For the text-containing cell, return its midpoint in (x, y) coordinate format. 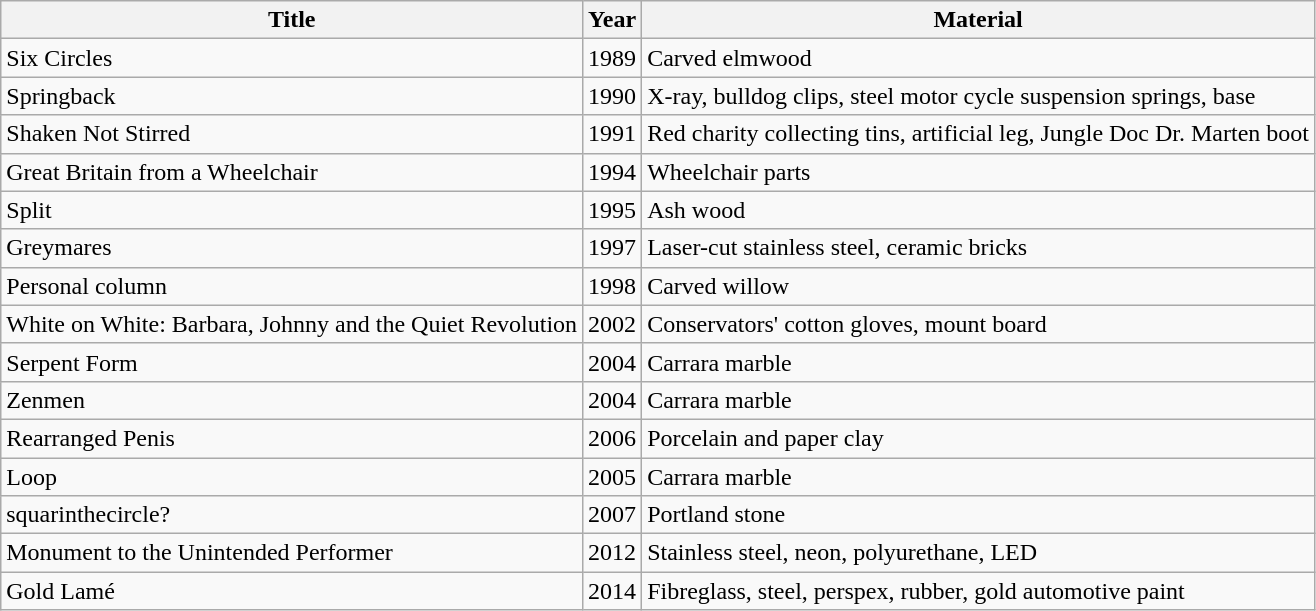
1997 (612, 248)
2006 (612, 438)
Conservators' cotton gloves, mount board (978, 324)
White on White: Barbara, Johnny and the Quiet Revolution (292, 324)
Wheelchair parts (978, 172)
Carved willow (978, 286)
1989 (612, 58)
Loop (292, 477)
Personal column (292, 286)
Stainless steel, neon, polyurethane, LED (978, 553)
Six Circles (292, 58)
Portland stone (978, 515)
1994 (612, 172)
Red charity collecting tins, artificial leg, Jungle Doc Dr. Marten boot (978, 134)
Laser-cut stainless steel, ceramic bricks (978, 248)
Year (612, 20)
1991 (612, 134)
Great Britain from a Wheelchair (292, 172)
Zenmen (292, 400)
Material (978, 20)
Serpent Form (292, 362)
Porcelain and paper clay (978, 438)
1998 (612, 286)
1995 (612, 210)
Ash wood (978, 210)
Fibreglass, steel, perspex, rubber, gold automotive paint (978, 591)
squarinthecircle? (292, 515)
1990 (612, 96)
Greymares (292, 248)
2007 (612, 515)
Title (292, 20)
Rearranged Penis (292, 438)
Springback (292, 96)
2014 (612, 591)
2005 (612, 477)
Monument to the Unintended Performer (292, 553)
2012 (612, 553)
Gold Lamé (292, 591)
Shaken Not Stirred (292, 134)
2002 (612, 324)
Split (292, 210)
X-ray, bulldog clips, steel motor cycle suspension springs, base (978, 96)
Carved elmwood (978, 58)
